Output the (X, Y) coordinate of the center of the cell containing the given text.  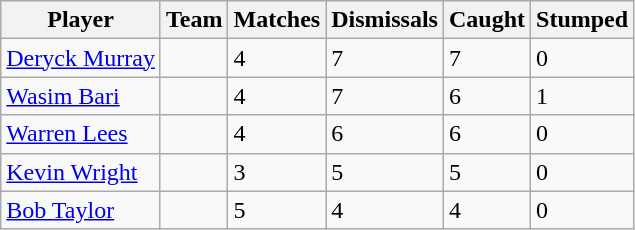
1 (582, 96)
Caught (486, 20)
Matches (277, 20)
Bob Taylor (81, 210)
Wasim Bari (81, 96)
Kevin Wright (81, 172)
Team (194, 20)
3 (277, 172)
Player (81, 20)
Deryck Murray (81, 58)
Stumped (582, 20)
Dismissals (385, 20)
Warren Lees (81, 134)
